Output the (X, Y) coordinate of the center of the cell containing the given text.  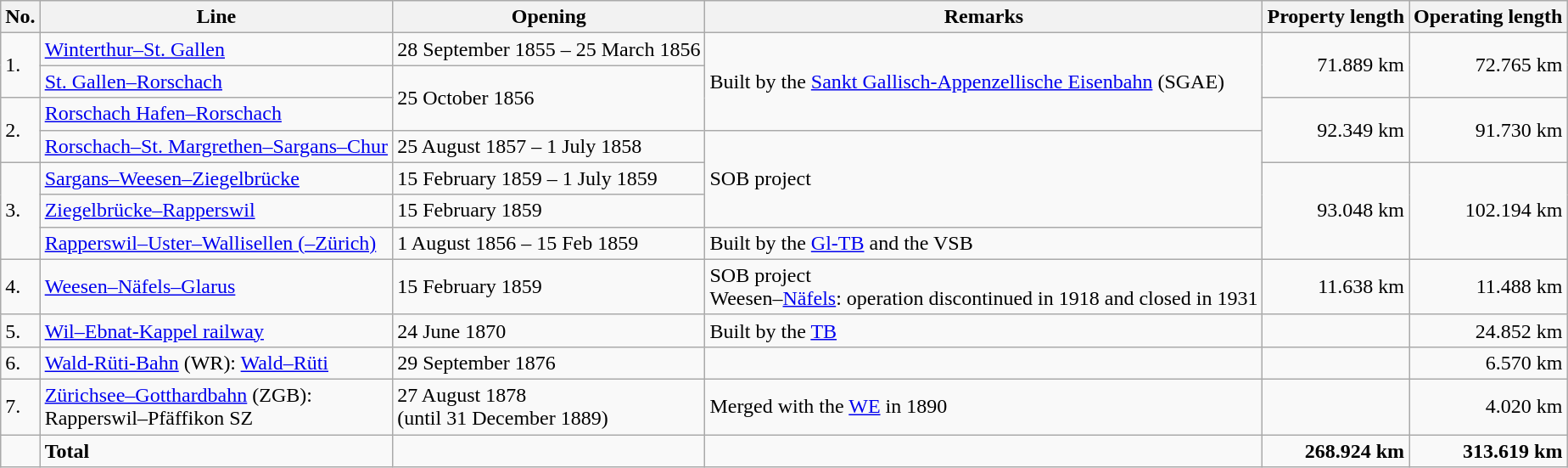
27 August 1878(until 31 December 1889) (549, 406)
25 October 1856 (549, 98)
71.889 km (1336, 65)
102.194 km (1488, 211)
Built by the Gl-TB and the VSB (984, 243)
Rorschach Hafen–Rorschach (216, 114)
24.852 km (1488, 330)
93.048 km (1336, 211)
6. (20, 363)
Line (216, 17)
Weesen–Näfels–Glarus (216, 287)
6.570 km (1488, 363)
Built by the TB (984, 330)
7. (20, 406)
Wald-Rüti-Bahn (WR): Wald–Rüti (216, 363)
Zürichsee–Gotthardbahn (ZGB):Rapperswil–Pfäffikon SZ (216, 406)
1. (20, 65)
St. Gallen–Rorschach (216, 82)
Rapperswil–Uster–Wallisellen (–Zürich) (216, 243)
25 August 1857 – 1 July 1858 (549, 146)
72.765 km (1488, 65)
15 February 1859 – 1 July 1859 (549, 178)
SOB project (984, 178)
91.730 km (1488, 130)
268.924 km (1336, 451)
3. (20, 211)
SOB project Weesen–Näfels: operation discontinued in 1918 and closed in 1931 (984, 287)
Ziegelbrücke–Rapperswil (216, 211)
92.349 km (1336, 130)
Total (216, 451)
2. (20, 130)
Property length (1336, 17)
Sargans–Weesen–Ziegelbrücke (216, 178)
5. (20, 330)
Rorschach–St. Margrethen–Sargans–Chur (216, 146)
Operating length (1488, 17)
1 August 1856 – 15 Feb 1859 (549, 243)
Wil–Ebnat-Kappel railway (216, 330)
4.020 km (1488, 406)
Opening (549, 17)
28 September 1855 – 25 March 1856 (549, 49)
No. (20, 17)
11.638 km (1336, 287)
Winterthur–St. Gallen (216, 49)
Built by the Sankt Gallisch-Appenzellische Eisenbahn (SGAE) (984, 82)
Remarks (984, 17)
313.619 km (1488, 451)
Merged with the WE in 1890 (984, 406)
29 September 1876 (549, 363)
4. (20, 287)
24 June 1870 (549, 330)
11.488 km (1488, 287)
